From the cell containing the given text, extract its center point as (x, y) coordinate. 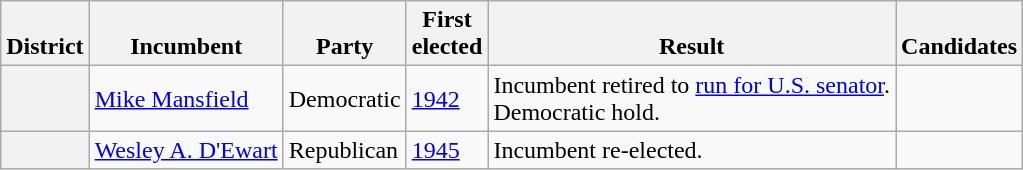
Republican (344, 150)
1945 (447, 150)
Wesley A. D'Ewart (186, 150)
Result (692, 34)
Firstelected (447, 34)
Incumbent re-elected. (692, 150)
Democratic (344, 98)
Candidates (960, 34)
Incumbent retired to run for U.S. senator.Democratic hold. (692, 98)
Party (344, 34)
Incumbent (186, 34)
1942 (447, 98)
District (45, 34)
Mike Mansfield (186, 98)
